From the cell containing the given text, extract its center point as [x, y] coordinate. 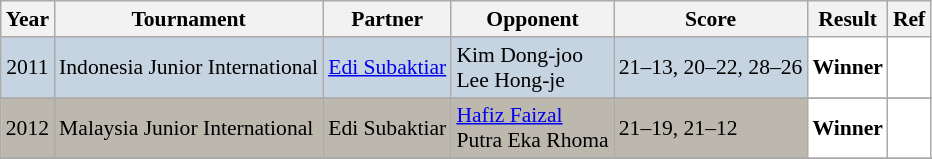
Indonesia Junior International [188, 68]
2011 [28, 68]
Kim Dong-joo Lee Hong-je [532, 68]
Result [848, 19]
Hafiz Faizal Putra Eka Rhoma [532, 128]
Year [28, 19]
21–13, 20–22, 28–26 [711, 68]
Ref [909, 19]
Score [711, 19]
Tournament [188, 19]
Malaysia Junior International [188, 128]
2012 [28, 128]
21–19, 21–12 [711, 128]
Opponent [532, 19]
Partner [387, 19]
